Capture the cell that displays the provided text and extract its [x, y] central coordinate. 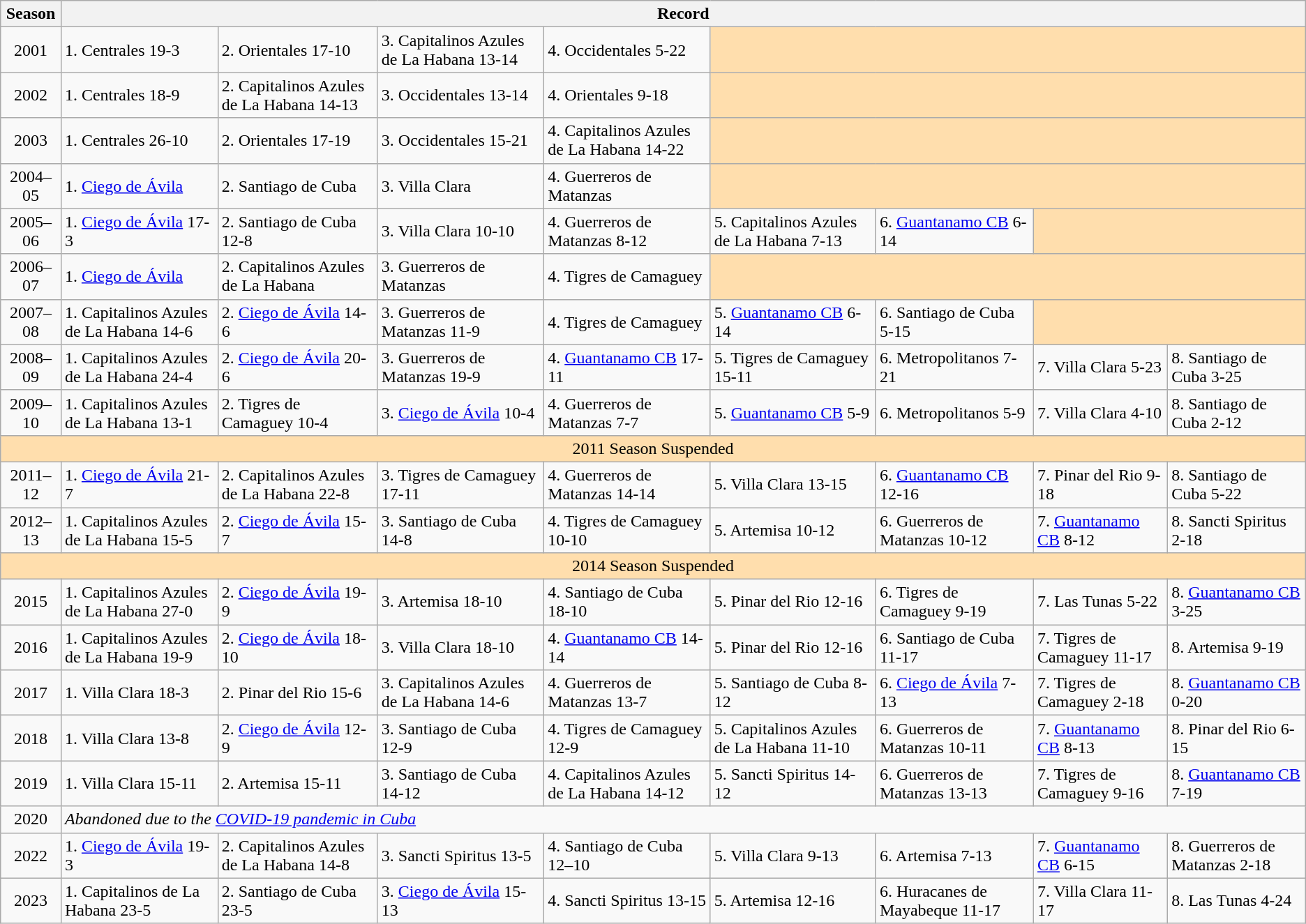
5. Artemisa 12-16 [793, 901]
2. Capitalinos Azules de La Habana 22-8 [297, 484]
5. Artemisa 10-12 [793, 530]
2020 [31, 819]
6. Guerreros de Matanzas 10-11 [954, 738]
8. Santiago de Cuba 2-12 [1237, 413]
4. Guerreros de Matanzas 13-7 [627, 693]
2004–05 [31, 185]
2001 [31, 50]
2017 [31, 693]
3. Sancti Spiritus 13-5 [460, 855]
1. Centrales 18-9 [140, 95]
2. Pinar del Rio 15-6 [297, 693]
2022 [31, 855]
2023 [31, 901]
2. Capitalinos Azules de La Habana 14-8 [297, 855]
3. Santiago de Cuba 12-9 [460, 738]
2. Tigres de Camaguey 10-4 [297, 413]
3. Artemisa 18-10 [460, 603]
5. Capitalinos Azules de La Habana 7-13 [793, 232]
1. Capitalinos Azules de La Habana 14-6 [140, 322]
2005–06 [31, 232]
5. Capitalinos Azules de La Habana 11-10 [793, 738]
2009–10 [31, 413]
1. Villa Clara 15-11 [140, 784]
1. Villa Clara 13-8 [140, 738]
4. Tigres de Camaguey 10-10 [627, 530]
7. Guantanamo CB 8-13 [1100, 738]
4. Guerreros de Matanzas [627, 185]
3. Capitalinos Azules de La Habana 13-14 [460, 50]
4. Capitalinos Azules de La Habana 14-22 [627, 141]
3. Tigres de Camaguey 17-11 [460, 484]
3. Occidentales 13-14 [460, 95]
3. Villa Clara 18-10 [460, 647]
8. Guantanamo CB 3-25 [1237, 603]
1. Ciego de Ávila 21-7 [140, 484]
2. Artemisa 15-11 [297, 784]
1. Capitalinos de La Habana 23-5 [140, 901]
1. Capitalinos Azules de La Habana 13-1 [140, 413]
6. Ciego de Ávila 7-13 [954, 693]
5. Villa Clara 13-15 [793, 484]
4. Tigres de Camaguey 12-9 [627, 738]
2. Ciego de Ávila 20-6 [297, 367]
6. Tigres de Camaguey 9-19 [954, 603]
2011–12 [31, 484]
3. Capitalinos Azules de La Habana 14-6 [460, 693]
7. Guantanamo CB 8-12 [1100, 530]
2002 [31, 95]
2018 [31, 738]
5. Tigres de Camaguey 15-11 [793, 367]
7. Villa Clara 4-10 [1100, 413]
8. Santiago de Cuba 3-25 [1237, 367]
2. Santiago de Cuba [297, 185]
1. Capitalinos Azules de La Habana 15-5 [140, 530]
2011 Season Suspended [653, 448]
2012–13 [31, 530]
2. Orientales 17-10 [297, 50]
6. Guerreros de Matanzas 13-13 [954, 784]
6. Santiago de Cuba 5-15 [954, 322]
8. Las Tunas 4-24 [1237, 901]
1. Centrales 19-3 [140, 50]
3. Guerreros de Matanzas [460, 276]
4. Guerreros de Matanzas 14-14 [627, 484]
2. Orientales 17-19 [297, 141]
2003 [31, 141]
2006–07 [31, 276]
6. Guantanamo CB 6-14 [954, 232]
3. Ciego de Ávila 10-4 [460, 413]
2. Capitalinos Azules de La Habana [297, 276]
7. Tigres de Camaguey 9-16 [1100, 784]
5. Guantanamo CB 6-14 [793, 322]
3. Ciego de Ávila 15-13 [460, 901]
1. Capitalinos Azules de La Habana 19-9 [140, 647]
5. Villa Clara 9-13 [793, 855]
6. Metropolitanos 5-9 [954, 413]
3. Villa Clara [460, 185]
7. Villa Clara 5-23 [1100, 367]
8. Guerreros de Matanzas 2-18 [1237, 855]
3. Villa Clara 10-10 [460, 232]
6. Huracanes de Mayabeque 11-17 [954, 901]
3. Occidentales 15-21 [460, 141]
2. Ciego de Ávila 19-9 [297, 603]
2015 [31, 603]
1. Capitalinos Azules de La Habana 27-0 [140, 603]
4. Guantanamo CB 17-11 [627, 367]
7. Pinar del Rio 9-18 [1100, 484]
2019 [31, 784]
4. Guantanamo CB 14-14 [627, 647]
2. Capitalinos Azules de La Habana 14-13 [297, 95]
4. Sancti Spiritus 13-15 [627, 901]
8. Artemisa 9-19 [1237, 647]
Season [31, 14]
4. Capitalinos Azules de La Habana 14-12 [627, 784]
4. Guerreros de Matanzas 8-12 [627, 232]
3. Guerreros de Matanzas 19-9 [460, 367]
8. Guantanamo CB 0-20 [1237, 693]
8. Sancti Spiritus 2-18 [1237, 530]
1. Villa Clara 18-3 [140, 693]
2. Ciego de Ávila 18-10 [297, 647]
6. Santiago de Cuba 11-17 [954, 647]
6. Guantanamo CB 12-16 [954, 484]
1. Centrales 26-10 [140, 141]
3. Guerreros de Matanzas 11-9 [460, 322]
6. Guerreros de Matanzas 10-12 [954, 530]
4. Guerreros de Matanzas 7-7 [627, 413]
4. Orientales 9-18 [627, 95]
2008–09 [31, 367]
5. Sancti Spiritus 14-12 [793, 784]
Abandoned due to the COVID-19 pandemic in Cuba [683, 819]
2016 [31, 647]
2007–08 [31, 322]
5. Santiago de Cuba 8-12 [793, 693]
4. Occidentales 5-22 [627, 50]
8. Pinar del Rio 6-15 [1237, 738]
3. Santiago de Cuba 14-12 [460, 784]
2. Ciego de Ávila 12-9 [297, 738]
6. Artemisa 7-13 [954, 855]
1. Capitalinos Azules de La Habana 24-4 [140, 367]
4. Santiago de Cuba 18-10 [627, 603]
6. Metropolitanos 7-21 [954, 367]
1. Ciego de Ávila 19-3 [140, 855]
7. Tigres de Camaguey 2-18 [1100, 693]
7. Tigres de Camaguey 11-17 [1100, 647]
8. Santiago de Cuba 5-22 [1237, 484]
2. Ciego de Ávila 15-7 [297, 530]
7. Guantanamo CB 6-15 [1100, 855]
2. Santiago de Cuba 12-8 [297, 232]
4. Santiago de Cuba 12–10 [627, 855]
2014 Season Suspended [653, 566]
5. Guantanamo CB 5-9 [793, 413]
7. Villa Clara 11-17 [1100, 901]
Record [683, 14]
3. Santiago de Cuba 14-8 [460, 530]
7. Las Tunas 5-22 [1100, 603]
2. Santiago de Cuba 23-5 [297, 901]
8. Guantanamo CB 7-19 [1237, 784]
1. Ciego de Ávila 17-3 [140, 232]
2. Ciego de Ávila 14-6 [297, 322]
